Detect which cell encompasses the target text, then output its (x, y) center coordinate. 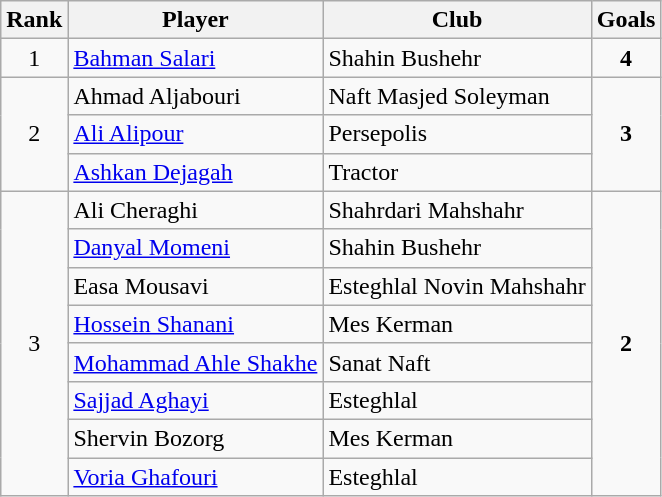
Persepolis (457, 134)
Sanat Naft (457, 362)
Player (196, 20)
Ashkan Dejagah (196, 172)
Danyal Momeni (196, 248)
Shervin Bozorg (196, 438)
Ahmad Aljabouri (196, 96)
4 (626, 58)
Sajjad Aghayi (196, 400)
Ali Alipour (196, 134)
Hossein Shanani (196, 324)
Goals (626, 20)
Club (457, 20)
Naft Masjed Soleyman (457, 96)
Esteghlal Novin Mahshahr (457, 286)
Rank (34, 20)
Ali Cheraghi (196, 210)
Tractor (457, 172)
Mohammad Ahle Shakhe (196, 362)
1 (34, 58)
Easa Mousavi (196, 286)
Bahman Salari (196, 58)
Shahrdari Mahshahr (457, 210)
Voria Ghafouri (196, 477)
